Pinpoint the cell where the given text exists, returning its (x, y) midpoint coordinate. 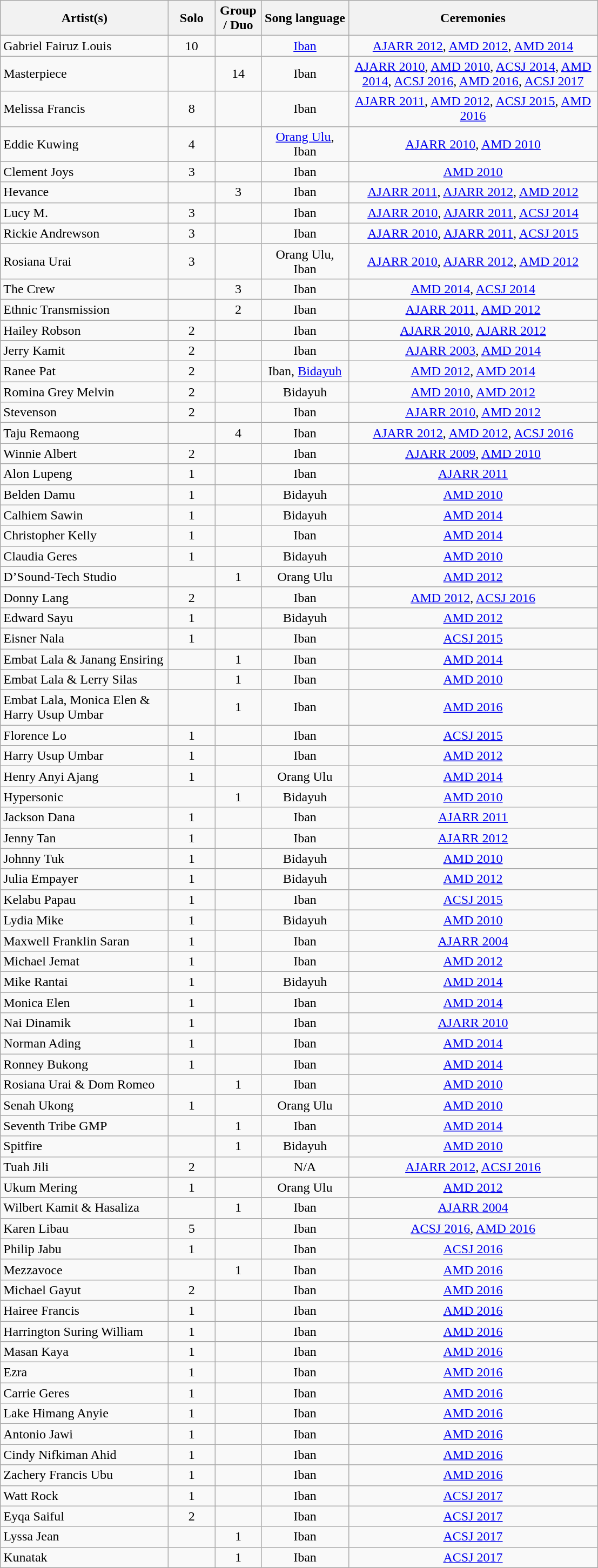
Hypersonic (84, 797)
Ethnic Transmission (84, 309)
Florence Lo (84, 735)
Ranee Pat (84, 371)
AJARR 2010, AJARR 2012 (473, 330)
AMD 2010, AMD 2012 (473, 392)
D’Sound-Tech Studio (84, 577)
AJARR 2012 (473, 838)
Donny Lang (84, 597)
Rickie Andrewson (84, 233)
Zachery Francis Ubu (84, 1475)
Ceremonies (473, 18)
Solo (192, 18)
Hairee Francis (84, 1310)
Masterpiece (84, 73)
10 (192, 46)
AMD 2012, ACSJ 2016 (473, 597)
Christopher Kelly (84, 536)
Henry Anyi Ajang (84, 776)
Jerry Kamit (84, 351)
Mezzavoce (84, 1269)
AJARR 2011, AMD 2012, ACSJ 2015, AMD 2016 (473, 109)
Artist(s) (84, 18)
Kunatak (84, 1557)
Eddie Kuwing (84, 144)
AJARR 2010, AJARR 2011, ACSJ 2014 (473, 213)
Hailey Robson (84, 330)
Michael Jemat (84, 961)
Gabriel Fairuz Louis (84, 46)
Winnie Albert (84, 454)
AMD 2014, ACSJ 2014 (473, 289)
Seventh Tribe GMP (84, 1126)
Philip Jabu (84, 1249)
Hevance (84, 192)
AJARR 2012, AMD 2012, ACSJ 2016 (473, 433)
14 (238, 73)
AMD 2012, AMD 2014 (473, 371)
Ronney Bukong (84, 1064)
Eisner Nala (84, 638)
Claudia Geres (84, 556)
Ezra (84, 1373)
Jackson Dana (84, 817)
AJARR 2012, AMD 2012, AMD 2014 (473, 46)
Harry Usup Umbar (84, 756)
AJARR 2011, AMD 2012 (473, 309)
Carrie Geres (84, 1393)
Watt Rock (84, 1496)
Monica Elen (84, 1003)
Karen Libau (84, 1228)
Alon Lupeng (84, 474)
Embat Lala & Lerry Silas (84, 680)
Taju Remaong (84, 433)
Romina Grey Melvin (84, 392)
Michael Gayut (84, 1290)
AJARR 2003, AMD 2014 (473, 351)
Johnny Tuk (84, 859)
AJARR 2010, AMD 2012 (473, 413)
Julia Empayer (84, 879)
Song language (305, 18)
Lydia Mike (84, 920)
AJARR 2010 (473, 1023)
Jenny Tan (84, 838)
Lyssa Jean (84, 1537)
Antonio Jawi (84, 1434)
AJARR 2009, AMD 2010 (473, 454)
Harrington Suring William (84, 1331)
AJARR 2010, AMD 2010, ACSJ 2014, AMD 2014, ACSJ 2016, AMD 2016, ACSJ 2017 (473, 73)
Maxwell Franklin Saran (84, 941)
AJARR 2012, ACSJ 2016 (473, 1167)
Stevenson (84, 413)
Mike Rantai (84, 982)
Cindy Nifkiman Ahid (84, 1455)
Ukum Mering (84, 1187)
Kelabu Papau (84, 900)
The Crew (84, 289)
ACSJ 2016 (473, 1249)
Edward Sayu (84, 618)
Wilbert Kamit & Hasaliza (84, 1208)
Iban, Bidayuh (305, 371)
8 (192, 109)
Masan Kaya (84, 1352)
AJARR 2011, AJARR 2012, AMD 2012 (473, 192)
Senah Ukong (84, 1105)
Eyqa Saiful (84, 1516)
Tuah Jili (84, 1167)
Clement Joys (84, 172)
Calhiem Sawin (84, 515)
Belden Damu (84, 495)
AJARR 2010, AJARR 2011, ACSJ 2015 (473, 233)
N/A (305, 1167)
Rosiana Urai & Dom Romeo (84, 1085)
Embat Lala & Janang Ensiring (84, 659)
ACSJ 2016, AMD 2016 (473, 1228)
Embat Lala, Monica Elen & Harry Usup Umbar (84, 707)
Spitfire (84, 1146)
5 (192, 1228)
Rosiana Urai (84, 261)
Group / Duo (238, 18)
Lake Himang Anyie (84, 1414)
AJARR 2010, AJARR 2012, AMD 2012 (473, 261)
Lucy M. (84, 213)
Nai Dinamik (84, 1023)
AJARR 2010, AMD 2010 (473, 144)
Melissa Francis (84, 109)
Norman Ading (84, 1044)
